Identify which cell holds the provided text, then report its [X, Y] central coordinate. 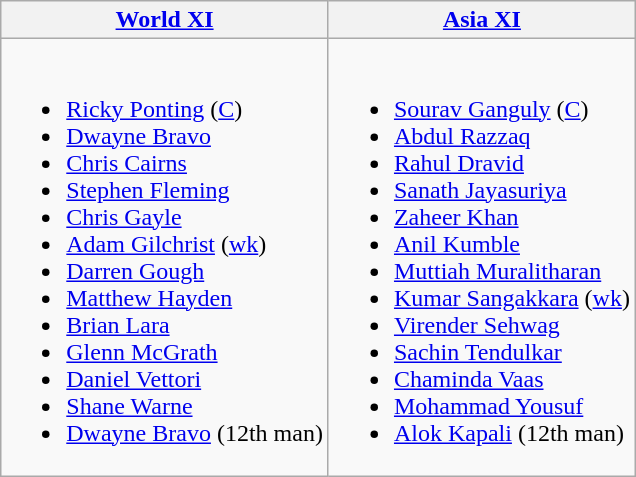
World XI [165, 20]
Asia XI [482, 20]
